Provide the [x, y] coordinate of the cell's center where the given text is located.  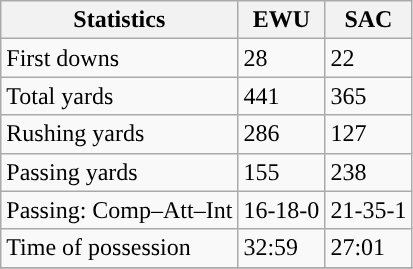
Passing yards [120, 172]
Statistics [120, 20]
SAC [368, 20]
28 [282, 58]
Passing: Comp–Att–Int [120, 210]
238 [368, 172]
Time of possession [120, 248]
32:59 [282, 248]
16-18-0 [282, 210]
21-35-1 [368, 210]
286 [282, 134]
Rushing yards [120, 134]
155 [282, 172]
Total yards [120, 96]
441 [282, 96]
365 [368, 96]
22 [368, 58]
EWU [282, 20]
127 [368, 134]
27:01 [368, 248]
First downs [120, 58]
